Scan for the cell matching the given text and deliver its [X, Y] coordinate at center. 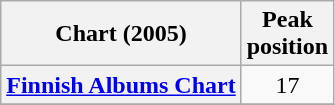
17 [287, 85]
Finnish Albums Chart [121, 85]
Peakposition [287, 34]
Chart (2005) [121, 34]
